For the text-containing cell, return its midpoint in [x, y] coordinate format. 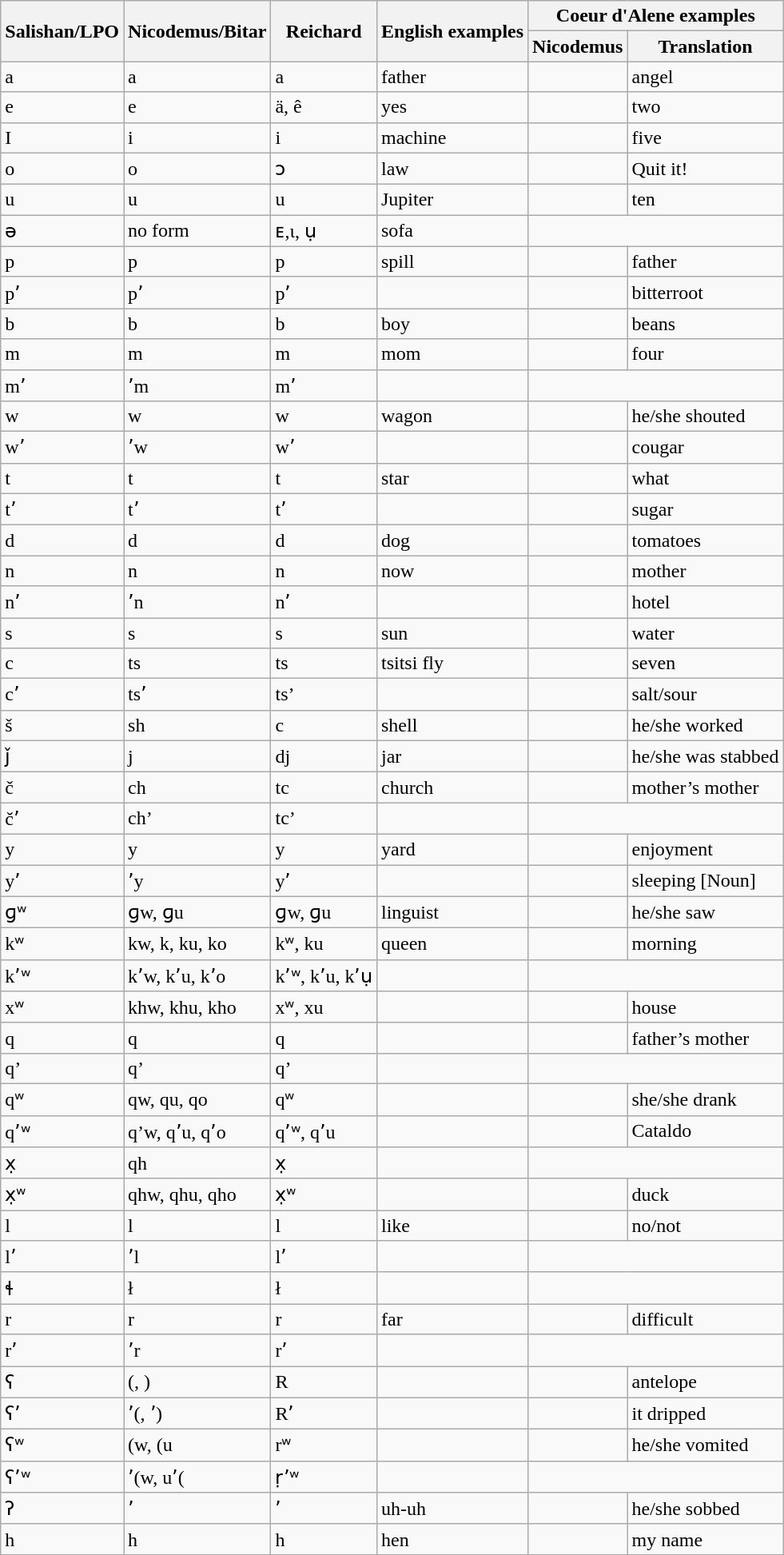
kʼʷ, kʼu, kʼụ [324, 975]
hen [452, 1539]
q’w, qʼu, qʼo [197, 1131]
yes [452, 107]
four [705, 354]
ɡʷ [62, 912]
ʼm [197, 385]
church [452, 787]
ʔ [62, 1509]
hotel [705, 602]
khw, khu, kho [197, 1007]
star [452, 478]
difficult [705, 1319]
I [62, 138]
kʼʷ [62, 975]
ä, ê [324, 107]
kʷ, ku [324, 944]
he/she worked [705, 725]
salt/sour [705, 695]
ǰ [62, 756]
jar [452, 756]
law [452, 169]
sugar [705, 509]
xʷ [62, 1007]
qw, qu, qo [197, 1099]
R [324, 1382]
č [62, 787]
no form [197, 231]
š [62, 725]
ʼr [197, 1350]
ʼ(, ʼ) [197, 1413]
machine [452, 138]
ʼy [197, 881]
ʼ(w, uʼ( [197, 1477]
mother’s mother [705, 787]
j [197, 756]
(, ) [197, 1382]
Translation [705, 46]
Jupiter [452, 200]
kʷ [62, 944]
ʕʼ [62, 1413]
it dripped [705, 1413]
ʼw [197, 448]
Coeur d'Alene examples [655, 16]
cougar [705, 448]
like [452, 1226]
queen [452, 944]
xʷ, xu [324, 1007]
mom [452, 354]
beans [705, 324]
ə [62, 231]
qh [197, 1163]
ṛʼʷ [324, 1477]
enjoyment [705, 849]
ɬ [62, 1288]
yard [452, 849]
Cataldo [705, 1131]
ʕ [62, 1382]
Reichard [324, 31]
morning [705, 944]
ch’ [197, 819]
Nicodemus/Bitar [197, 31]
Nicodemus [578, 46]
tc [324, 787]
he/she shouted [705, 417]
shell [452, 725]
bitterroot [705, 293]
my name [705, 1539]
wagon [452, 417]
ten [705, 200]
ʕʼʷ [62, 1477]
two [705, 107]
kʼw, kʼu, kʼo [197, 975]
he/she saw [705, 912]
dog [452, 540]
duck [705, 1194]
čʼ [62, 819]
angel [705, 77]
ɔ [324, 169]
tsitsi fly [452, 664]
tomatoes [705, 540]
antelope [705, 1382]
ts’ [324, 695]
what [705, 478]
uh-uh [452, 1509]
she/she drank [705, 1099]
sleeping [Noun] [705, 881]
Quit it! [705, 169]
linguist [452, 912]
no/not [705, 1226]
ch [197, 787]
mother [705, 571]
sun [452, 632]
ʼl [197, 1257]
ʼn [197, 602]
house [705, 1007]
five [705, 138]
cʼ [62, 695]
he/she vomited [705, 1445]
he/she sobbed [705, 1509]
tc’ [324, 819]
Salishan/LPO [62, 31]
he/she was stabbed [705, 756]
rʷ [324, 1445]
tsʼ [197, 695]
ᴇ,ι, ụ [324, 231]
water [705, 632]
sh [197, 725]
qhw, qhu, qho [197, 1194]
qʼʷ [62, 1131]
boy [452, 324]
now [452, 571]
(w, (u [197, 1445]
father’s mother [705, 1038]
English examples [452, 31]
far [452, 1319]
seven [705, 664]
kw, k, ku, ko [197, 944]
spill [452, 261]
dj [324, 756]
qʼʷ, qʼu [324, 1131]
ʕʷ [62, 1445]
sofa [452, 231]
Rʼ [324, 1413]
